For the text-containing cell, return its midpoint in [x, y] coordinate format. 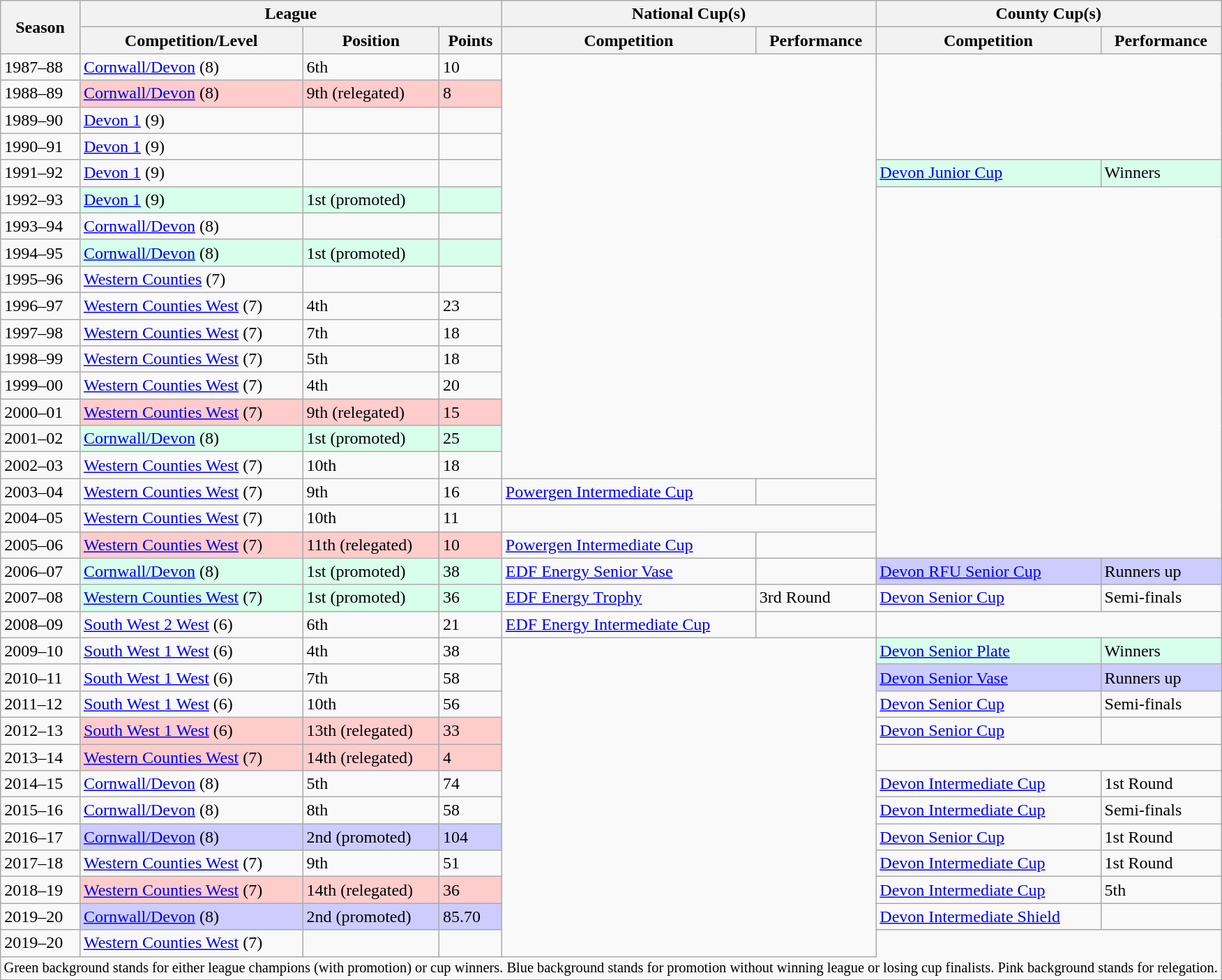
2013–14 [40, 757]
EDF Energy Senior Vase [628, 571]
2014–15 [40, 784]
104 [471, 837]
2001–02 [40, 439]
1994–95 [40, 252]
21 [471, 624]
2012–13 [40, 730]
1987–88 [40, 67]
2010–11 [40, 677]
Western Counties (7) [191, 279]
11 [471, 518]
South West 2 West (6) [191, 624]
1996–97 [40, 306]
2007–08 [40, 598]
15 [471, 412]
Devon Senior Plate [988, 651]
1993–94 [40, 226]
11th (relegated) [371, 545]
Position [371, 40]
League [290, 14]
1995–96 [40, 279]
Devon Junior Cup [988, 173]
16 [471, 492]
EDF Energy Trophy [628, 598]
33 [471, 730]
Devon RFU Senior Cup [988, 571]
2016–17 [40, 837]
1990–91 [40, 146]
2004–05 [40, 518]
25 [471, 439]
2017–18 [40, 864]
1989–90 [40, 120]
74 [471, 784]
Devon Senior Vase [988, 677]
85.70 [471, 917]
13th (relegated) [371, 730]
County Cup(s) [1049, 14]
1991–92 [40, 173]
8th [371, 811]
4 [471, 757]
1992–93 [40, 199]
Competition/Level [191, 40]
EDF Energy Intermediate Cup [628, 624]
20 [471, 386]
23 [471, 306]
1997–98 [40, 333]
1999–00 [40, 386]
3rd Round [815, 598]
2005–06 [40, 545]
1998–99 [40, 359]
Devon Intermediate Shield [988, 917]
51 [471, 864]
2018–19 [40, 890]
1988–89 [40, 93]
2000–01 [40, 412]
2015–16 [40, 811]
2006–07 [40, 571]
56 [471, 704]
2008–09 [40, 624]
Points [471, 40]
National Cup(s) [689, 14]
2002–03 [40, 465]
Season [40, 27]
2011–12 [40, 704]
8 [471, 93]
2003–04 [40, 492]
2009–10 [40, 651]
